From the cell containing the given text, extract its center point as [x, y] coordinate. 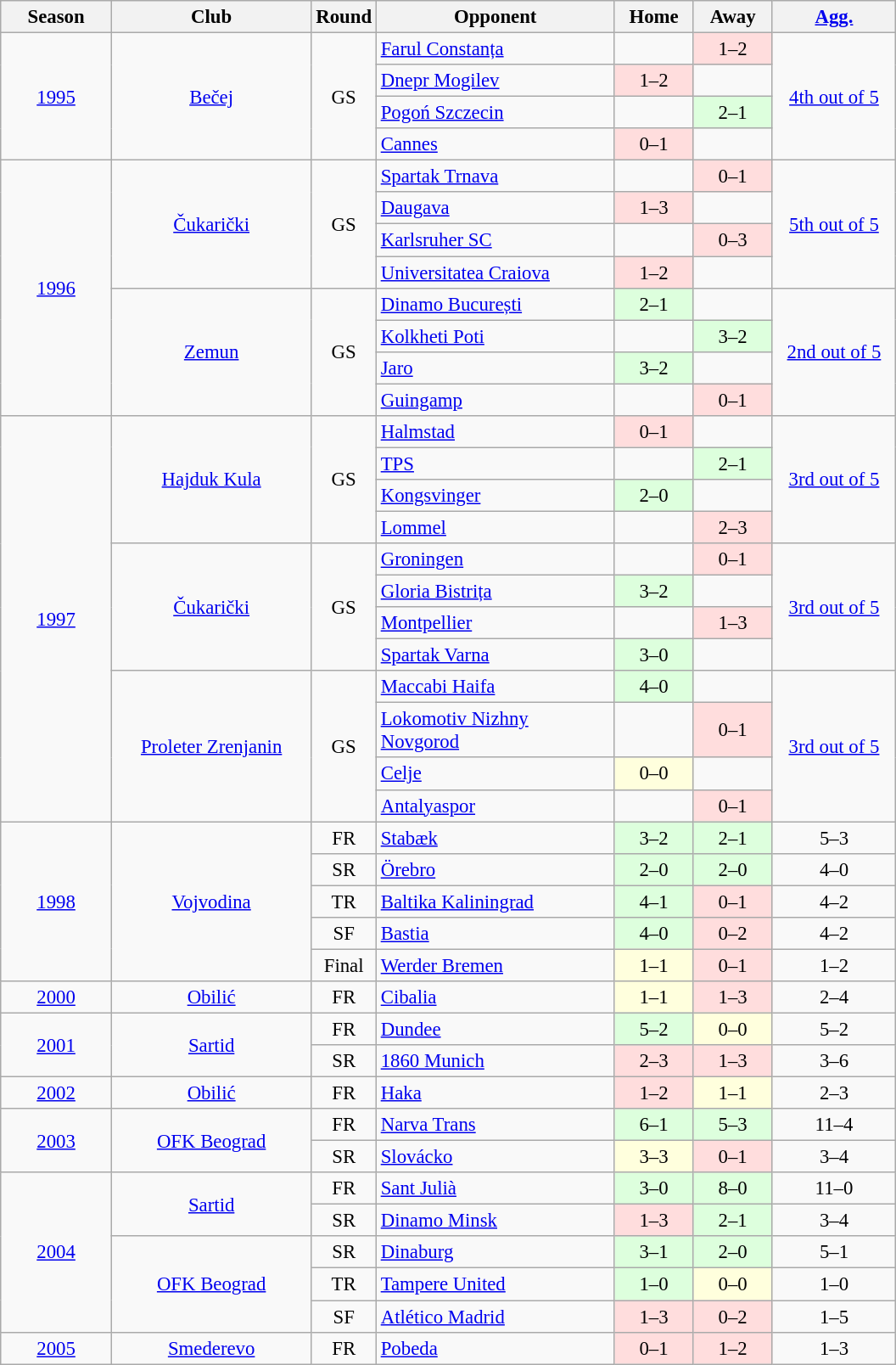
5–1 [834, 1252]
Cannes [496, 144]
3–1 [653, 1252]
TPS [496, 463]
Hajduk Kula [211, 480]
Montpellier [496, 623]
2001 [56, 1044]
Atlético Madrid [496, 1317]
Round [344, 17]
Dinamo București [496, 304]
Club [211, 17]
Karlsruher SC [496, 240]
Sant Julià [496, 1188]
Vojvodina [211, 902]
Proleter Zrenjanin [211, 745]
Slovácko [496, 1157]
Bečej [211, 97]
Farul Constanța [496, 49]
Tampere United [496, 1284]
Dinamo Minsk [496, 1221]
Agg. [834, 17]
1998 [56, 902]
Antalyaspor [496, 806]
2004 [56, 1252]
2003 [56, 1141]
Dundee [496, 1029]
Werder Bremen [496, 965]
2005 [56, 1348]
Celje [496, 774]
Narva Trans [496, 1125]
Baltika Kaliningrad [496, 902]
Lokomotiv Nizhny Novgorod [496, 730]
Maccabi Haifa [496, 687]
11–4 [834, 1125]
Home [653, 17]
Halmstad [496, 432]
Jaro [496, 368]
Örebro [496, 869]
Guingamp [496, 400]
Cibalia [496, 997]
Final [344, 965]
5th out of 5 [834, 224]
Haka [496, 1093]
Kongsvinger [496, 496]
Season [56, 17]
Kolkheti Poti [496, 336]
Zemun [211, 351]
Spartak Varna [496, 655]
Bastia [496, 934]
Groningen [496, 559]
Opponent [496, 17]
1–5 [834, 1317]
8–0 [733, 1188]
Smederevo [211, 1348]
Pogoń Szczecin [496, 113]
0–3 [733, 240]
6–1 [653, 1125]
Dnepr Mogilev [496, 81]
1996 [56, 289]
1860 Munich [496, 1061]
3–6 [834, 1061]
2nd out of 5 [834, 351]
Dinaburg [496, 1252]
3–3 [653, 1157]
Gloria Bistrița [496, 592]
2–4 [834, 997]
Pobeda [496, 1348]
4th out of 5 [834, 97]
Daugava [496, 208]
2000 [56, 997]
Universitatea Craiova [496, 272]
1995 [56, 97]
1997 [56, 619]
2002 [56, 1093]
4–1 [653, 902]
Lommel [496, 527]
11–0 [834, 1188]
Away [733, 17]
Spartak Trnava [496, 177]
Stabæk [496, 838]
